Return [x, y] of the center of cell containing provided text 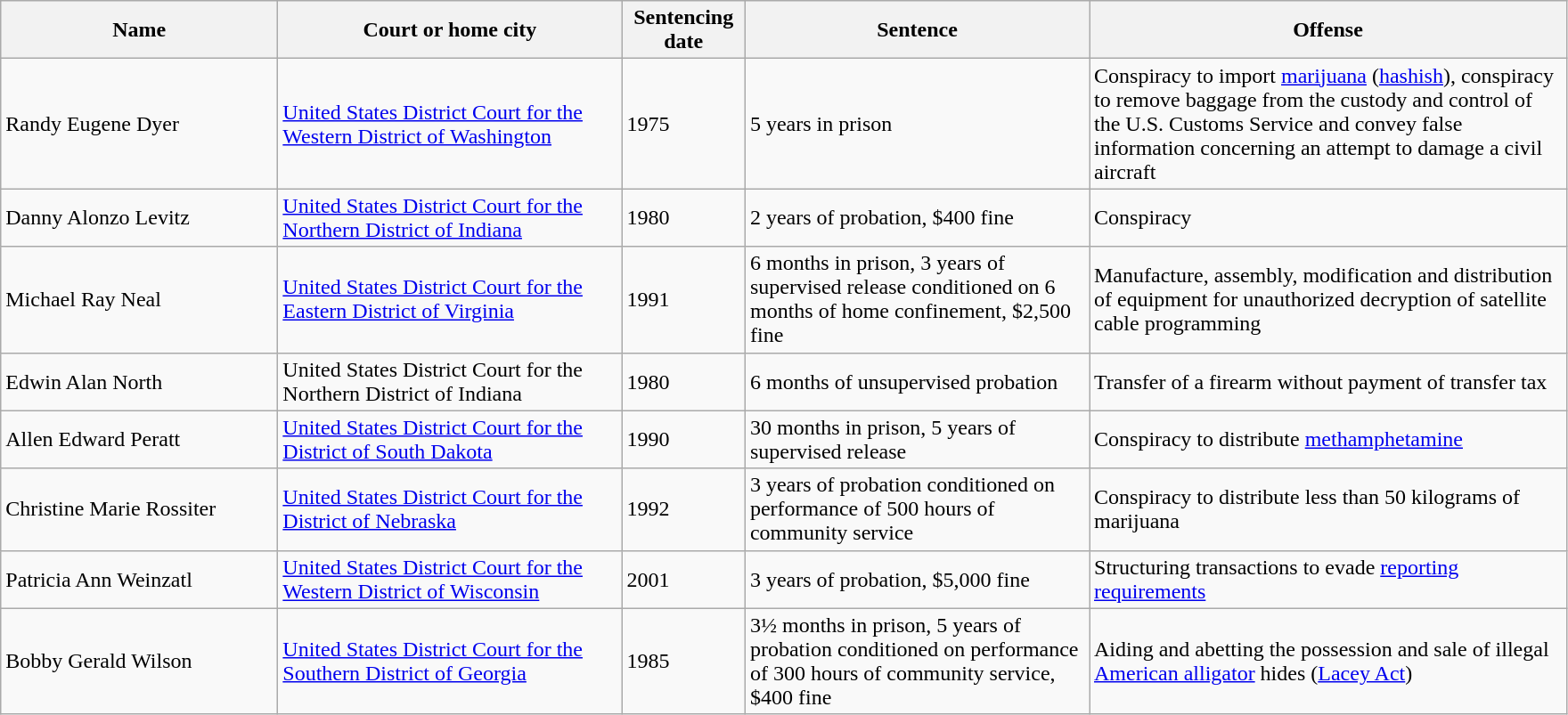
United States District Court for the Eastern District of Virginia [450, 299]
Patricia Ann Weinzatl [139, 579]
5 years in prison [917, 124]
Danny Alonzo Levitz [139, 217]
Edwin Alan North [139, 381]
United States District Court for the District of South Dakota [450, 440]
1990 [684, 440]
United States District Court for the Southern District of Georgia [450, 661]
Bobby Gerald Wilson [139, 661]
Transfer of a firearm without payment of transfer tax [1327, 381]
Name [139, 30]
3½ months in prison, 5 years of probation conditioned on performance of 300 hours of community service, $400 fine [917, 661]
Michael Ray Neal [139, 299]
Aiding and abetting the possession and sale of illegal American alligator hides (Lacey Act) [1327, 661]
Conspiracy [1327, 217]
United States District Court for the District of Nebraska [450, 509]
3 years of probation conditioned on performance of 500 hours of community service [917, 509]
Conspiracy to distribute methamphetamine [1327, 440]
Offense [1327, 30]
1975 [684, 124]
United States District Court for the Western District of Wisconsin [450, 579]
1991 [684, 299]
Sentence [917, 30]
United States District Court for the Western District of Washington [450, 124]
3 years of probation, $5,000 fine [917, 579]
6 months in prison, 3 years of supervised release conditioned on 6 months of home confinement, $2,500 fine [917, 299]
Randy Eugene Dyer [139, 124]
Allen Edward Peratt [139, 440]
Manufacture, assembly, modification and distribution of equipment for unauthorized decryption of satellite cable programming [1327, 299]
Christine Marie Rossiter [139, 509]
1985 [684, 661]
1992 [684, 509]
6 months of unsupervised probation [917, 381]
Conspiracy to distribute less than 50 kilograms of marijuana [1327, 509]
Court or home city [450, 30]
30 months in prison, 5 years of supervised release [917, 440]
Structuring transactions to evade reporting requirements [1327, 579]
Sentencing date [684, 30]
2 years of probation, $400 fine [917, 217]
2001 [684, 579]
